Search for the cell housing the specified text and yield its [x, y] center coordinate. 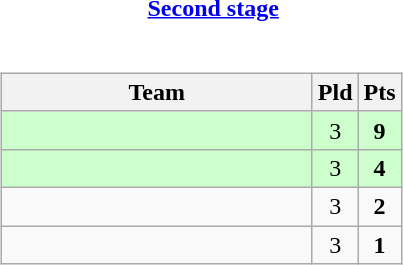
4 [380, 168]
1 [380, 245]
Pld [335, 92]
9 [380, 130]
2 [380, 206]
Team [156, 92]
Pts [380, 92]
